Identify which cell holds the provided text, then report its (x, y) central coordinate. 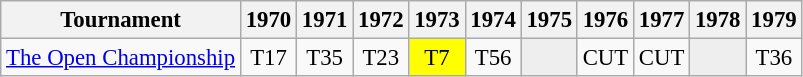
T23 (381, 58)
T56 (493, 58)
T17 (268, 58)
1971 (325, 20)
1973 (437, 20)
T7 (437, 58)
1970 (268, 20)
The Open Championship (121, 58)
1972 (381, 20)
T36 (774, 58)
T35 (325, 58)
1978 (718, 20)
1974 (493, 20)
Tournament (121, 20)
1976 (605, 20)
1975 (549, 20)
1979 (774, 20)
1977 (661, 20)
